Pinpoint the cell where the given text exists, returning its (x, y) midpoint coordinate. 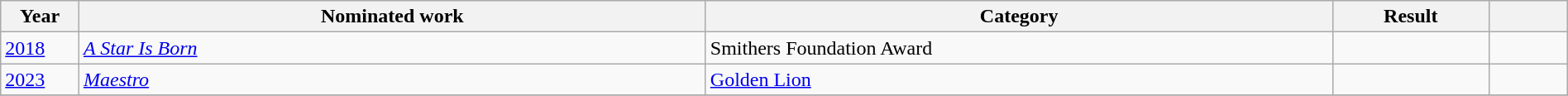
Category (1019, 17)
Year (40, 17)
Maestro (392, 79)
2023 (40, 79)
Result (1411, 17)
Nominated work (392, 17)
Smithers Foundation Award (1019, 48)
A Star Is Born (392, 48)
Golden Lion (1019, 79)
2018 (40, 48)
